For the text-containing cell, return its midpoint in [x, y] coordinate format. 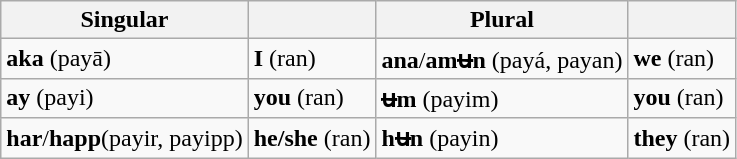
Plural [502, 20]
har/happ(payir, payipp) [124, 138]
they (ran) [682, 138]
we (ran) [682, 59]
aka (payā) [124, 59]
Singular [124, 20]
I (ran) [312, 59]
ʉm (payim) [502, 98]
ay (payi) [124, 98]
hʉn (payin) [502, 138]
he/she (ran) [312, 138]
ana/amʉn (payá, payan) [502, 59]
